Output the [X, Y] coordinate of the center of the cell containing the given text.  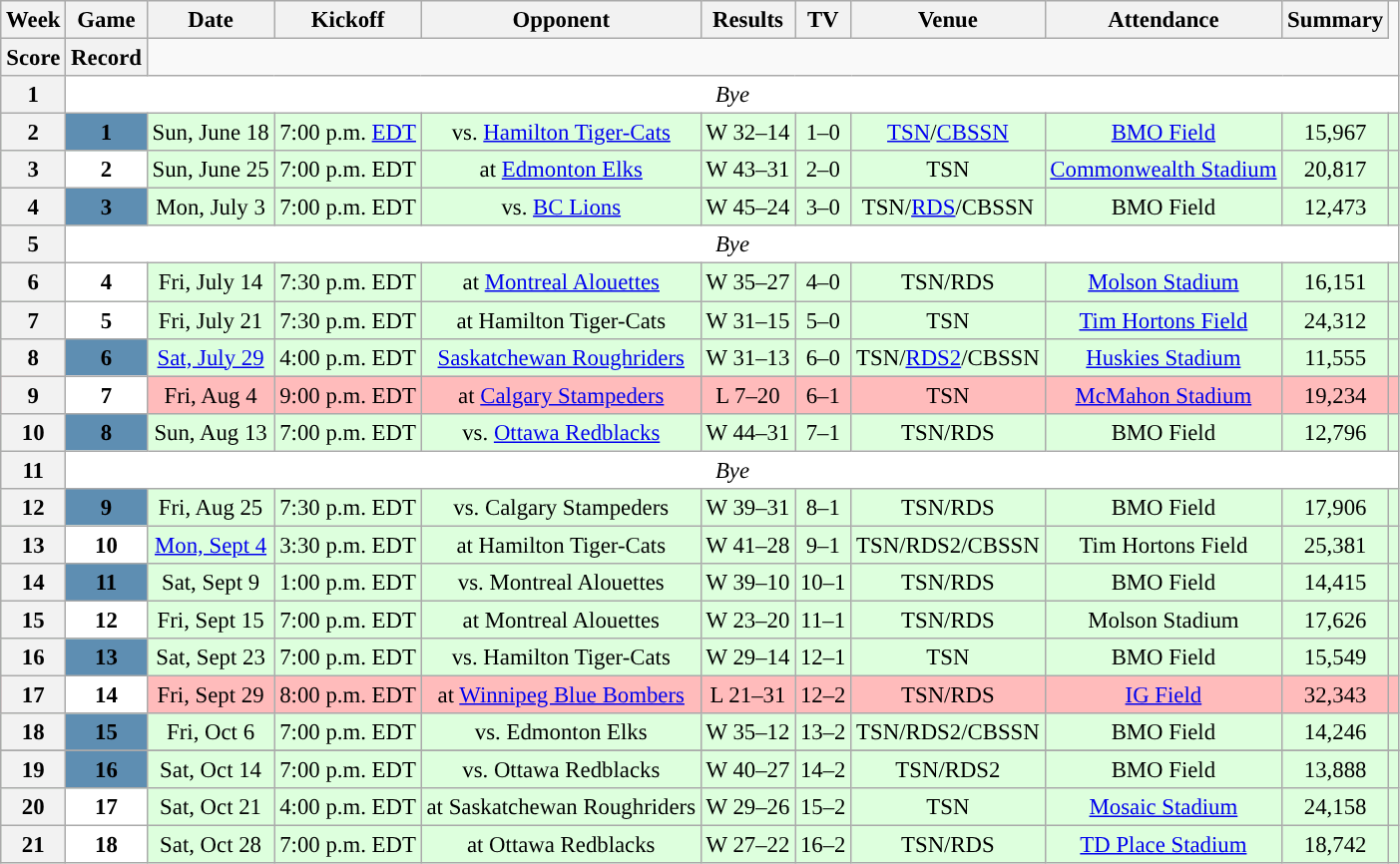
Fri, Oct 6 [211, 732]
11,555 [1335, 357]
Sun, June 18 [211, 133]
14–2 [823, 770]
W 31–13 [747, 357]
15,967 [1335, 133]
Kickoff [347, 20]
4–0 [823, 282]
Attendance [1164, 20]
Summary [1335, 20]
17,626 [1335, 620]
W 43–31 [747, 170]
8:00 p.m. EDT [347, 695]
16,151 [1335, 282]
Fri, Sept 15 [211, 620]
25,381 [1335, 545]
W 32–14 [747, 133]
Opponent [561, 20]
19 [34, 770]
vs. Edmonton Elks [561, 732]
at Calgary Stampeders [561, 395]
8–1 [823, 508]
18,742 [1335, 845]
TD Place Stadium [1164, 845]
Fri, July 14 [211, 282]
Mosaic Stadium [1164, 807]
vs. Montreal Alouettes [561, 583]
at Edmonton Elks [561, 170]
Fri, July 21 [211, 320]
W 35–12 [747, 732]
15,549 [1335, 657]
at Winnipeg Blue Bombers [561, 695]
13–2 [823, 732]
W 35–27 [747, 282]
15–2 [823, 807]
Mon, Sept 4 [211, 545]
W 40–27 [747, 770]
vs. BC Lions [561, 208]
Huskies Stadium [1164, 357]
21 [34, 845]
6–0 [823, 357]
W 45–24 [747, 208]
12–1 [823, 657]
IG Field [1164, 695]
Fri, Aug 4 [211, 395]
14,246 [1335, 732]
Commonwealth Stadium [1164, 170]
9:00 p.m. EDT [347, 395]
W 29–26 [747, 807]
Sat, July 29 [211, 357]
1:00 p.m. EDT [347, 583]
Results [747, 20]
Fri, Aug 25 [211, 508]
Sun, Aug 13 [211, 432]
TSN/RDS/CBSSN [948, 208]
W 29–14 [747, 657]
13,888 [1335, 770]
16–2 [823, 845]
Score [34, 58]
6–1 [823, 395]
L 7–20 [747, 395]
2–0 [823, 170]
Sat, Oct 28 [211, 845]
W 44–31 [747, 432]
24,312 [1335, 320]
11–1 [823, 620]
TSN/RDS2 [948, 770]
9–1 [823, 545]
12,796 [1335, 432]
3–0 [823, 208]
vs. Calgary Stampeders [561, 508]
Date [211, 20]
TSN/CBSSN [948, 133]
Sun, June 25 [211, 170]
W 39–10 [747, 583]
Sat, Oct 14 [211, 770]
TV [823, 20]
3:30 p.m. EDT [347, 545]
24,158 [1335, 807]
7–1 [823, 432]
McMahon Stadium [1164, 395]
Game [106, 20]
Sat, Sept 23 [211, 657]
20 [34, 807]
5–0 [823, 320]
10–1 [823, 583]
Venue [948, 20]
20,817 [1335, 170]
12–2 [823, 695]
Sat, Sept 9 [211, 583]
W 41–28 [747, 545]
at Ottawa Redblacks [561, 845]
Sat, Oct 21 [211, 807]
1–0 [823, 133]
L 21–31 [747, 695]
14,415 [1335, 583]
12,473 [1335, 208]
W 27–22 [747, 845]
19,234 [1335, 395]
32,343 [1335, 695]
W 31–15 [747, 320]
17,906 [1335, 508]
Record [106, 58]
Mon, July 3 [211, 208]
Saskatchewan Roughriders [561, 357]
Fri, Sept 29 [211, 695]
W 23–20 [747, 620]
Week [34, 20]
W 39–31 [747, 508]
at Saskatchewan Roughriders [561, 807]
